Search for the cell housing the specified text and yield its [X, Y] center coordinate. 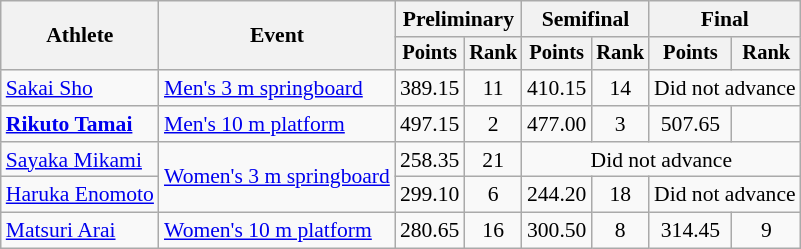
Athlete [80, 36]
300.50 [556, 231]
477.00 [556, 124]
11 [493, 88]
Semifinal [586, 19]
3 [620, 124]
Men's 3 m springboard [277, 88]
Event [277, 36]
280.65 [430, 231]
497.15 [430, 124]
16 [493, 231]
Women's 10 m platform [277, 231]
314.45 [690, 231]
Sakai Sho [80, 88]
Sayaka Mikami [80, 160]
299.10 [430, 195]
8 [620, 231]
389.15 [430, 88]
Final [725, 19]
Haruka Enomoto [80, 195]
410.15 [556, 88]
244.20 [556, 195]
2 [493, 124]
14 [620, 88]
Men's 10 m platform [277, 124]
21 [493, 160]
18 [620, 195]
Women's 3 m springboard [277, 178]
9 [766, 231]
Matsuri Arai [80, 231]
258.35 [430, 160]
Rikuto Tamai [80, 124]
Preliminary [458, 19]
507.65 [690, 124]
6 [493, 195]
